Extract the [X, Y] coordinate from the center of the cell holding the provided text.  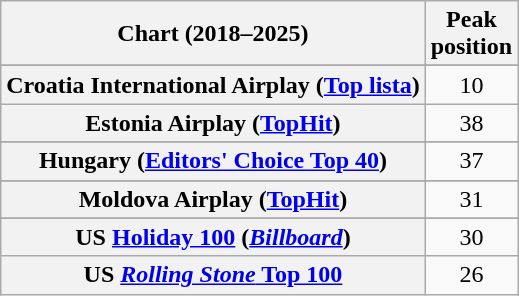
30 [471, 237]
Estonia Airplay (TopHit) [213, 123]
38 [471, 123]
31 [471, 199]
Croatia International Airplay (Top lista) [213, 85]
US Rolling Stone Top 100 [213, 275]
US Holiday 100 (Billboard) [213, 237]
Peakposition [471, 34]
37 [471, 161]
10 [471, 85]
26 [471, 275]
Hungary (Editors' Choice Top 40) [213, 161]
Moldova Airplay (TopHit) [213, 199]
Chart (2018–2025) [213, 34]
